Capture the cell that displays the provided text and extract its (X, Y) central coordinate. 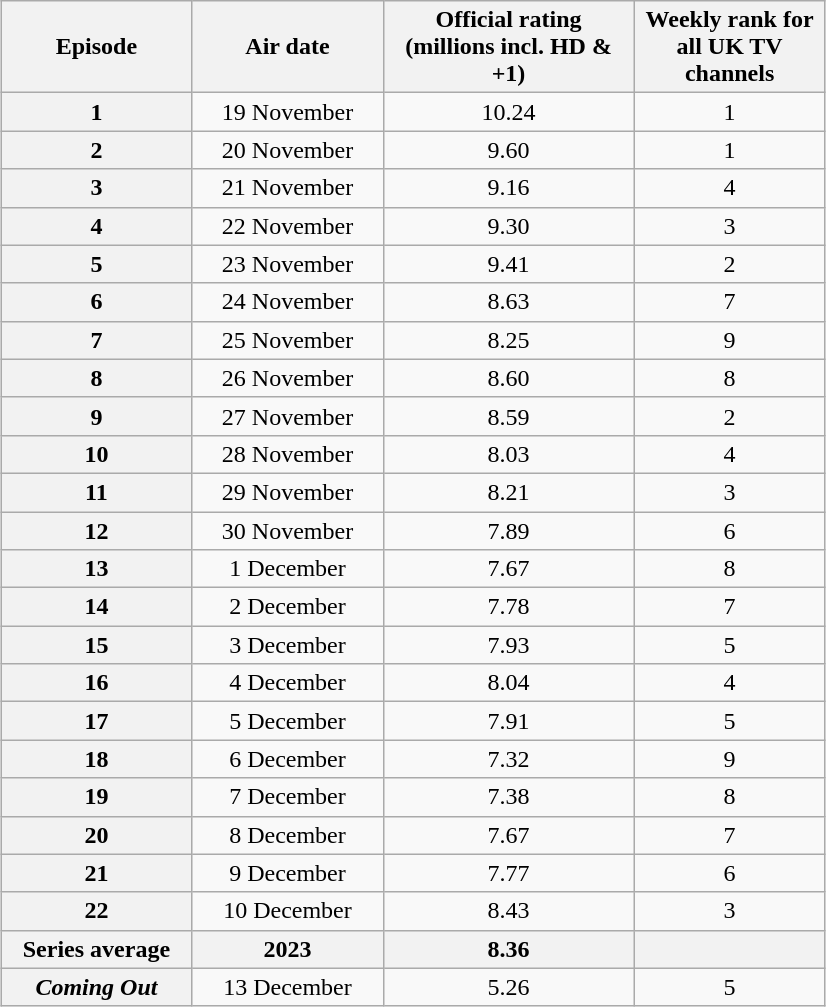
18 (96, 759)
7.93 (508, 645)
Episode (96, 47)
13 December (288, 987)
5.26 (508, 987)
8.21 (508, 492)
26 November (288, 378)
14 (96, 607)
7.77 (508, 873)
8.43 (508, 911)
8.63 (508, 302)
7 December (288, 797)
7.32 (508, 759)
Air date (288, 47)
7.89 (508, 531)
13 (96, 569)
11 (96, 492)
22 November (288, 226)
17 (96, 721)
27 November (288, 416)
10 December (288, 911)
7.78 (508, 607)
21 November (288, 188)
Series average (96, 949)
28 November (288, 454)
12 (96, 531)
21 (96, 873)
24 November (288, 302)
15 (96, 645)
9.30 (508, 226)
10 (96, 454)
2023 (288, 949)
7.91 (508, 721)
9.41 (508, 264)
6 December (288, 759)
7.38 (508, 797)
16 (96, 683)
9.16 (508, 188)
9 December (288, 873)
22 (96, 911)
2 December (288, 607)
Weekly rank for all UK TV channels (730, 47)
Coming Out (96, 987)
8.59 (508, 416)
20 (96, 835)
8.25 (508, 340)
Official rating (millions incl. HD & +1) (508, 47)
9.60 (508, 150)
10.24 (508, 112)
23 November (288, 264)
8.36 (508, 949)
30 November (288, 531)
4 December (288, 683)
8 December (288, 835)
20 November (288, 150)
5 December (288, 721)
25 November (288, 340)
3 December (288, 645)
8.60 (508, 378)
1 December (288, 569)
19 (96, 797)
8.03 (508, 454)
8.04 (508, 683)
19 November (288, 112)
29 November (288, 492)
